Scan for the cell matching the given text and deliver its (x, y) coordinate at center. 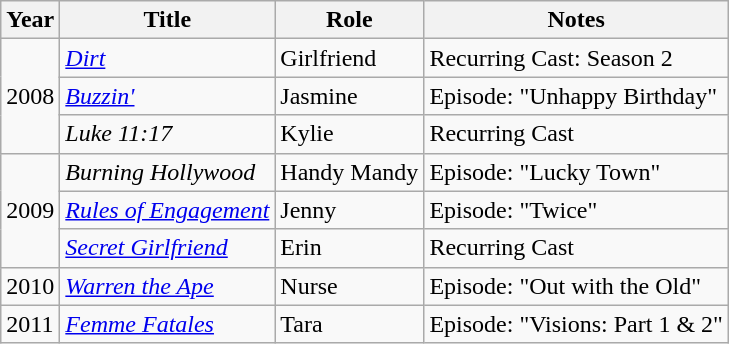
Episode: "Unhappy Birthday" (576, 96)
Episode: "Twice" (576, 210)
Year (30, 20)
Dirt (168, 58)
Notes (576, 20)
Kylie (350, 134)
2010 (30, 286)
Burning Hollywood (168, 172)
Femme Fatales (168, 324)
Buzzin' (168, 96)
2009 (30, 210)
Title (168, 20)
2011 (30, 324)
Role (350, 20)
Recurring Cast: Season 2 (576, 58)
Secret Girlfriend (168, 248)
Episode: "Lucky Town" (576, 172)
Jasmine (350, 96)
Luke 11:17 (168, 134)
Handy Mandy (350, 172)
2008 (30, 96)
Erin (350, 248)
Girlfriend (350, 58)
Nurse (350, 286)
Jenny (350, 210)
Tara (350, 324)
Episode: "Visions: Part 1 & 2" (576, 324)
Episode: "Out with the Old" (576, 286)
Rules of Engagement (168, 210)
Warren the Ape (168, 286)
